Identify which cell holds the provided text, then report its (x, y) central coordinate. 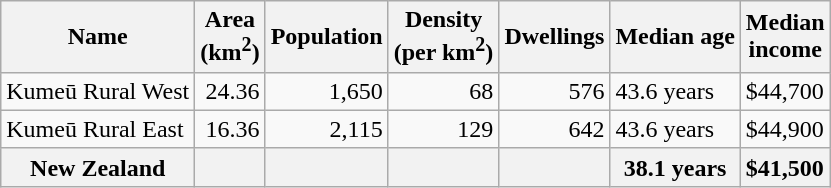
16.36 (230, 129)
38.1 years (675, 167)
$41,500 (785, 167)
Area(km2) (230, 37)
New Zealand (98, 167)
$44,700 (785, 91)
Kumeū Rural West (98, 91)
642 (554, 129)
1,650 (326, 91)
Kumeū Rural East (98, 129)
Median age (675, 37)
576 (554, 91)
Medianincome (785, 37)
68 (444, 91)
$44,900 (785, 129)
24.36 (230, 91)
2,115 (326, 129)
Density(per km2) (444, 37)
129 (444, 129)
Population (326, 37)
Dwellings (554, 37)
Name (98, 37)
